Search for the cell housing the specified text and yield its (x, y) center coordinate. 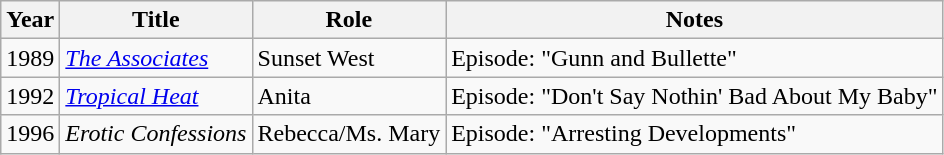
Year (30, 20)
1992 (30, 96)
1996 (30, 134)
Sunset West (349, 58)
Rebecca/Ms. Mary (349, 134)
Episode: "Don't Say Nothin' Bad About My Baby" (694, 96)
Role (349, 20)
Episode: "Arresting Developments" (694, 134)
Anita (349, 96)
Tropical Heat (156, 96)
1989 (30, 58)
Notes (694, 20)
Title (156, 20)
Erotic Confessions (156, 134)
The Associates (156, 58)
Episode: "Gunn and Bullette" (694, 58)
